Return the (x, y) coordinate for the center point of the cell that contains the specified text.  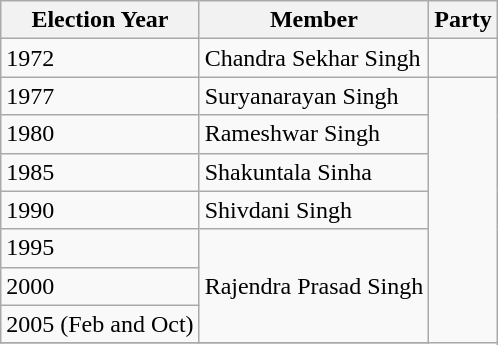
1990 (100, 210)
1977 (100, 96)
Shivdani Singh (314, 210)
1980 (100, 134)
2000 (100, 286)
2005 (Feb and Oct) (100, 324)
Suryanarayan Singh (314, 96)
Election Year (100, 20)
Shakuntala Sinha (314, 172)
Party (463, 20)
Chandra Sekhar Singh (314, 58)
Member (314, 20)
1985 (100, 172)
1995 (100, 248)
Rajendra Prasad Singh (314, 286)
Rameshwar Singh (314, 134)
1972 (100, 58)
